Determine the [x, y] coordinate at the center of the cell enclosing the given text.  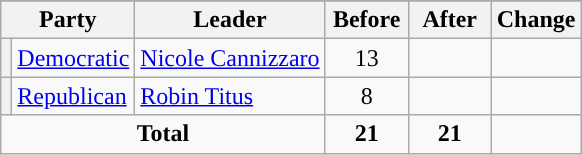
Party [68, 20]
Change [536, 20]
After [450, 20]
Before [366, 20]
13 [366, 58]
Total [163, 134]
Nicole Cannizzaro [230, 58]
Leader [230, 20]
8 [366, 96]
Republican [74, 96]
Robin Titus [230, 96]
Democratic [74, 58]
